From the cell containing the given text, extract its center point as [X, Y] coordinate. 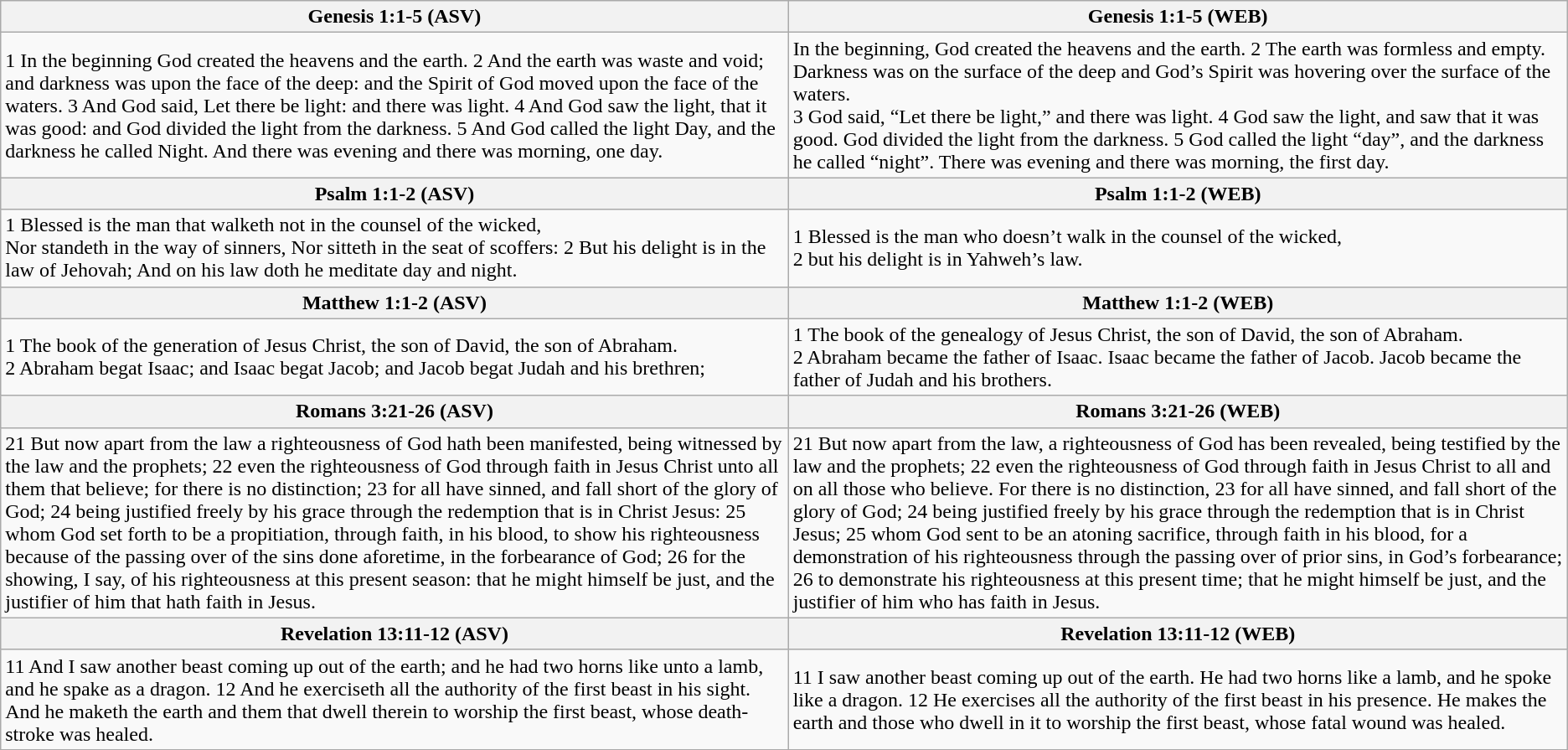
Genesis 1:1-5 (ASV) [395, 17]
1 Blessed is the man who doesn’t walk in the counsel of the wicked,2 but his delight is in Yahweh’s law. [1178, 248]
Revelation 13:11-12 (WEB) [1178, 634]
Matthew 1:1-2 (ASV) [395, 303]
Genesis 1:1-5 (WEB) [1178, 17]
Revelation 13:11-12 (ASV) [395, 634]
Romans 3:21-26 (ASV) [395, 411]
Romans 3:21-26 (WEB) [1178, 411]
Matthew 1:1-2 (WEB) [1178, 303]
Psalm 1:1-2 (ASV) [395, 194]
Psalm 1:1-2 (WEB) [1178, 194]
